Provide the (x, y) coordinate of the cell's center where the given text is located.  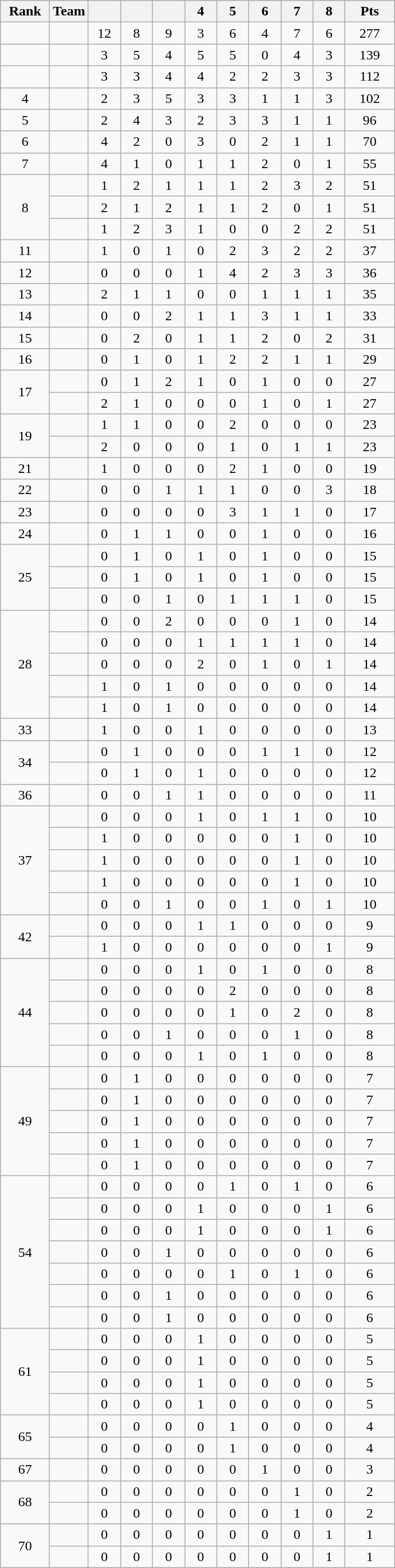
61 (25, 1372)
55 (370, 164)
25 (25, 577)
68 (25, 1502)
Pts (370, 11)
65 (25, 1437)
44 (25, 1013)
67 (25, 1470)
96 (370, 120)
18 (370, 490)
Rank (25, 11)
139 (370, 55)
28 (25, 664)
22 (25, 490)
21 (25, 468)
277 (370, 33)
102 (370, 98)
31 (370, 338)
Team (69, 11)
24 (25, 534)
29 (370, 360)
49 (25, 1121)
112 (370, 77)
35 (370, 295)
42 (25, 936)
34 (25, 762)
54 (25, 1252)
